Return (X, Y) of the center of cell containing provided text 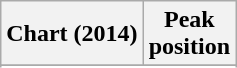
Peakposition (189, 34)
Chart (2014) (72, 34)
